Identify which cell holds the provided text, then report its (X, Y) central coordinate. 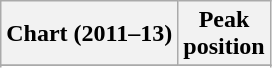
Chart (2011–13) (90, 34)
Peakposition (224, 34)
